Find where the given text appears and provide that cell's center as [x, y] coordinate. 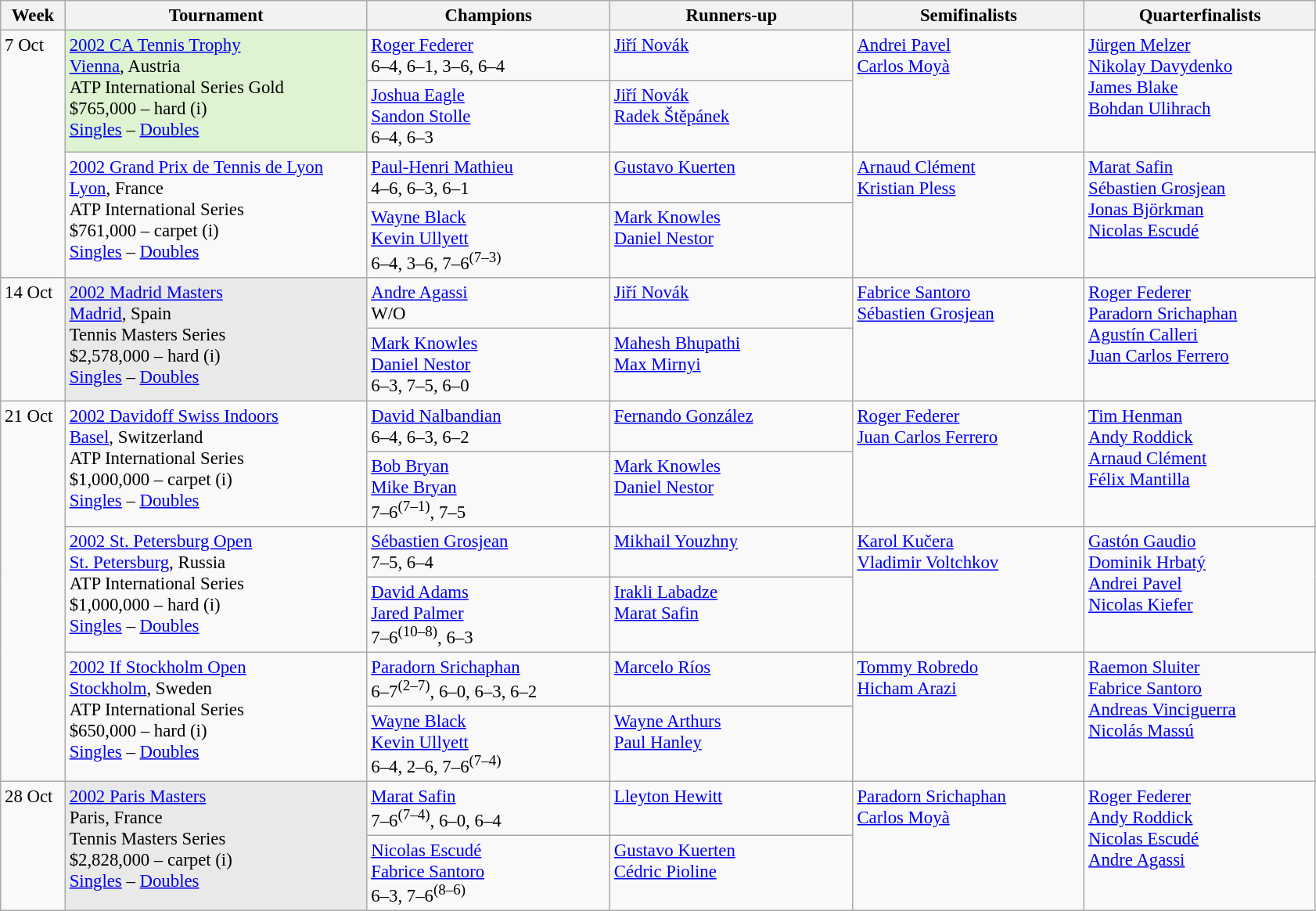
Nicolas Escudé Fabrice Santoro 6–3, 7–6(8–6) [488, 873]
2002 Paris Masters Paris, FranceTennis Masters Series$2,828,000 – carpet (i) Singles – Doubles [216, 847]
Wayne Arthurs Paul Hanley [732, 744]
Paradorn Srichaphan Carlos Moyà [969, 847]
Raemon Sluiter Fabrice Santoro Andreas Vinciguerra Nicolás Massú [1200, 717]
2002 Davidoff Swiss Indoors Basel, SwitzerlandATP International Series$1,000,000 – carpet (i) Singles – Doubles [216, 463]
7 Oct [33, 155]
28 Oct [33, 847]
Mikhail Youzhny [732, 551]
Tim Henman Andy Roddick Arnaud Clément Félix Mantilla [1200, 463]
Jürgen Melzer Nikolay Davydenko James Blake Bohdan Ulihrach [1200, 92]
Jiří Novák Radek Štěpánek [732, 117]
Paul-Henri Mathieu 4–6, 6–3, 6–1 [488, 178]
2002 CA Tennis Trophy Vienna, AustriaATP International Series Gold$765,000 – hard (i) Singles – Doubles [216, 92]
Roger Federer Juan Carlos Ferrero [969, 463]
Gastón Gaudio Dominik Hrbatý Andrei Pavel Nicolas Kiefer [1200, 589]
Lleyton Hewitt [732, 809]
Joshua Eagle Sandon Stolle 6–4, 6–3 [488, 117]
Andre Agassi W/O [488, 304]
2002 If Stockholm Open Stockholm, SwedenATP International Series$650,000 – hard (i) Singles – Doubles [216, 717]
Wayne Black Kevin Ullyett 6–4, 2–6, 7–6(7–4) [488, 744]
Champions [488, 16]
Marat Safin 7–6(7–4), 6–0, 6–4 [488, 809]
Arnaud Clément Kristian Pless [969, 216]
Week [33, 16]
Tommy Robredo Hicham Arazi [969, 717]
Tournament [216, 16]
Fernando González [732, 426]
Paradorn Srichaphan 6–7(2–7), 6–0, 6–3, 6–2 [488, 679]
Wayne Black Kevin Ullyett 6–4, 3–6, 7–6(7–3) [488, 240]
Gustavo Kuerten [732, 178]
14 Oct [33, 340]
Roger Federer 6–4, 6–1, 3–6, 6–4 [488, 56]
Marcelo Ríos [732, 679]
Semifinalists [969, 16]
2002 Madrid Masters Madrid, SpainTennis Masters Series$2,578,000 – hard (i) Singles – Doubles [216, 340]
21 Oct [33, 592]
Karol Kučera Vladimir Voltchkov [969, 589]
Roger Federer Paradorn Srichaphan Agustín Calleri Juan Carlos Ferrero [1200, 340]
Irakli Labadze Marat Safin [732, 614]
Runners-up [732, 16]
David Adams Jared Palmer 7–6(10–8), 6–3 [488, 614]
Bob Bryan Mike Bryan 7–6(7–1), 7–5 [488, 488]
Marat Safin Sébastien Grosjean Jonas Björkman Nicolas Escudé [1200, 216]
Roger Federer Andy Roddick Nicolas Escudé Andre Agassi [1200, 847]
Mahesh Bhupathi Max Mirnyi [732, 365]
Mark Knowles Daniel Nestor 6–3, 7–5, 6–0 [488, 365]
2002 Grand Prix de Tennis de Lyon Lyon, FranceATP International Series$761,000 – carpet (i) Singles – Doubles [216, 216]
Andrei Pavel Carlos Moyà [969, 92]
Quarterfinalists [1200, 16]
Sébastien Grosjean 7–5, 6–4 [488, 551]
David Nalbandian 6–4, 6–3, 6–2 [488, 426]
Gustavo Kuerten Cédric Pioline [732, 873]
Fabrice Santoro Sébastien Grosjean [969, 340]
2002 St. Petersburg Open St. Petersburg, RussiaATP International Series$1,000,000 – hard (i) Singles – Doubles [216, 589]
